Identify which cell holds the provided text, then report its (X, Y) central coordinate. 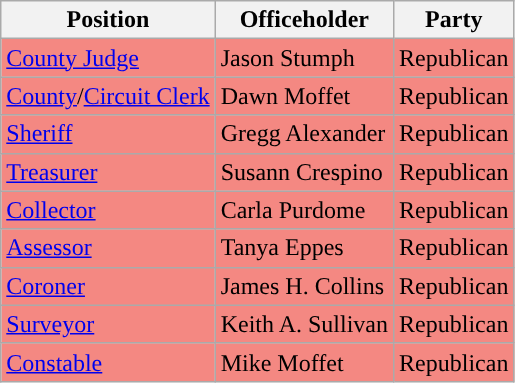
Carla Purdome (304, 210)
Susann Crespino (304, 172)
County/Circuit Clerk (108, 96)
Dawn Moffet (304, 96)
Tanya Eppes (304, 248)
Mike Moffet (304, 362)
Keith A. Sullivan (304, 324)
Gregg Alexander (304, 134)
James H. Collins (304, 286)
Treasurer (108, 172)
Collector (108, 210)
Officeholder (304, 20)
Surveyor (108, 324)
County Judge (108, 58)
Coroner (108, 286)
Constable (108, 362)
Jason Stumph (304, 58)
Sheriff (108, 134)
Party (454, 20)
Position (108, 20)
Assessor (108, 248)
